Determine the [X, Y] coordinate at the center of the cell enclosing the given text.  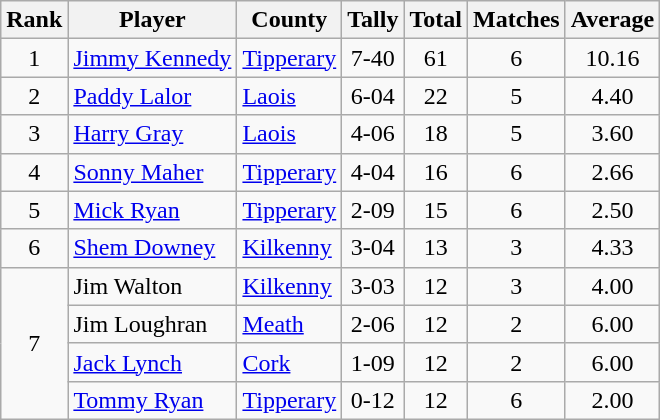
4-04 [373, 172]
Jim Walton [152, 286]
3-03 [373, 286]
7-40 [373, 58]
Harry Gray [152, 134]
2-09 [373, 210]
County [290, 20]
2.00 [612, 400]
6-04 [373, 96]
4.40 [612, 96]
4.00 [612, 286]
2.50 [612, 210]
61 [436, 58]
Jack Lynch [152, 362]
Tommy Ryan [152, 400]
2-06 [373, 324]
0-12 [373, 400]
4.33 [612, 248]
3-04 [373, 248]
Total [436, 20]
Shem Downey [152, 248]
1 [34, 58]
10.16 [612, 58]
2.66 [612, 172]
Player [152, 20]
7 [34, 343]
16 [436, 172]
4 [34, 172]
15 [436, 210]
Meath [290, 324]
Average [612, 20]
Sonny Maher [152, 172]
18 [436, 134]
3.60 [612, 134]
Matches [516, 20]
Paddy Lalor [152, 96]
1-09 [373, 362]
Jim Loughran [152, 324]
Rank [34, 20]
13 [436, 248]
Tally [373, 20]
Cork [290, 362]
4-06 [373, 134]
Mick Ryan [152, 210]
Jimmy Kennedy [152, 58]
22 [436, 96]
